Provide the [x, y] coordinate of the cell's center where the given text is located.  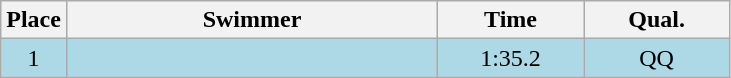
Time [511, 20]
QQ [657, 58]
Qual. [657, 20]
Swimmer [252, 20]
1:35.2 [511, 58]
1 [34, 58]
Place [34, 20]
